Scan for the cell matching the given text and deliver its [X, Y] coordinate at center. 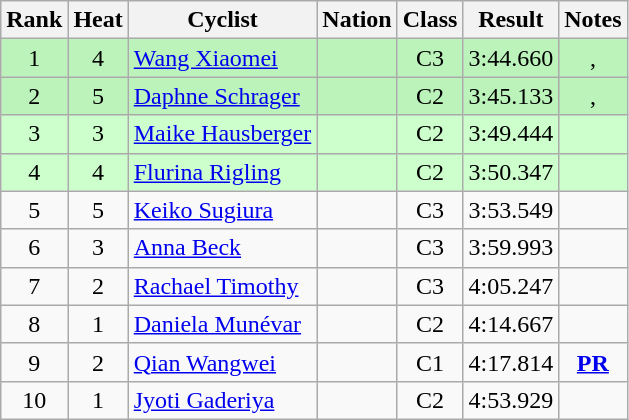
9 [34, 362]
6 [34, 248]
Maike Hausberger [222, 134]
3:49.444 [511, 134]
Nation [357, 20]
Notes [593, 20]
7 [34, 286]
Daphne Schrager [222, 96]
PR [593, 362]
3:59.993 [511, 248]
4:17.814 [511, 362]
8 [34, 324]
4:14.667 [511, 324]
3:45.133 [511, 96]
Class [430, 20]
Keiko Sugiura [222, 210]
3:53.549 [511, 210]
Wang Xiaomei [222, 58]
Anna Beck [222, 248]
Cyclist [222, 20]
Daniela Munévar [222, 324]
Flurina Rigling [222, 172]
Result [511, 20]
Heat [98, 20]
Rank [34, 20]
Rachael Timothy [222, 286]
3:44.660 [511, 58]
C1 [430, 362]
10 [34, 400]
Qian Wangwei [222, 362]
Jyoti Gaderiya [222, 400]
3:50.347 [511, 172]
4:05.247 [511, 286]
4:53.929 [511, 400]
